Scan for the cell matching the given text and deliver its [x, y] coordinate at center. 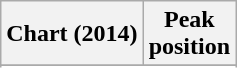
Peakposition [189, 34]
Chart (2014) [72, 34]
